For the text-containing cell, return its midpoint in (X, Y) coordinate format. 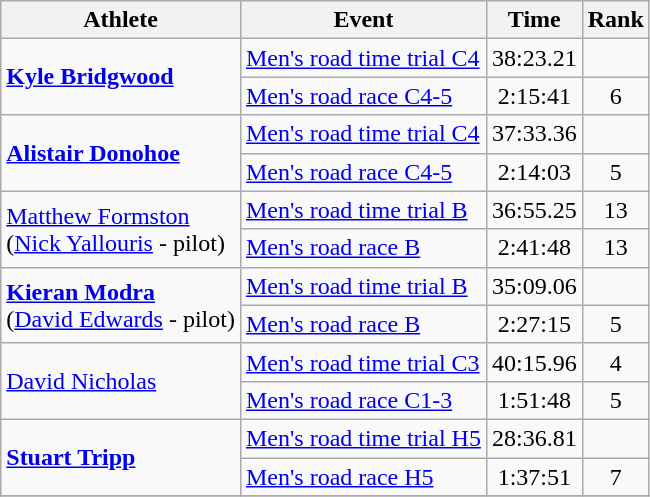
7 (616, 477)
6 (616, 96)
Stuart Tripp (121, 457)
Men's road race C1-3 (363, 400)
Men's road time trial C3 (363, 362)
40:15.96 (534, 362)
1:51:48 (534, 400)
Event (363, 20)
Rank (616, 20)
28:36.81 (534, 438)
Athlete (121, 20)
David Nicholas (121, 381)
35:09.06 (534, 286)
2:27:15 (534, 324)
Men's road time trial H5 (363, 438)
Alistair Donohoe (121, 153)
4 (616, 362)
2:14:03 (534, 172)
Kyle Bridgwood (121, 77)
2:15:41 (534, 96)
Time (534, 20)
36:55.25 (534, 210)
2:41:48 (534, 248)
1:37:51 (534, 477)
Men's road race H5 (363, 477)
Matthew Formston(Nick Yallouris - pilot) (121, 229)
Kieran Modra(David Edwards - pilot) (121, 305)
38:23.21 (534, 58)
37:33.36 (534, 134)
